Find where the given text appears and provide that cell's center as (X, Y) coordinate. 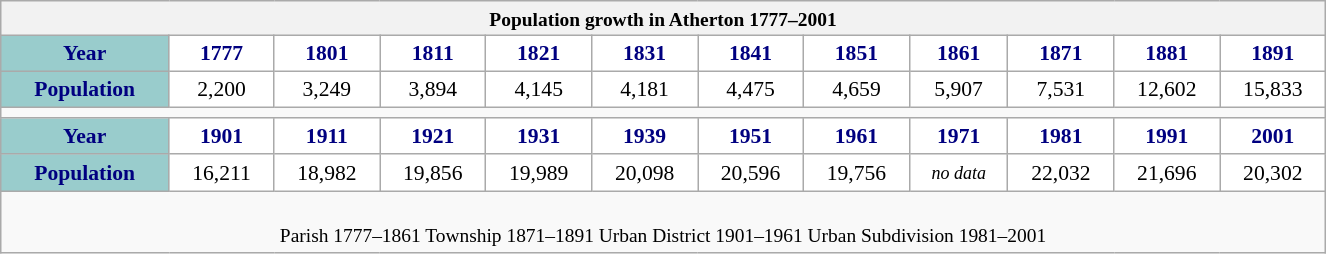
19,989 (539, 173)
21,696 (1167, 173)
1991 (1167, 136)
7,531 (1061, 90)
16,211 (222, 173)
19,856 (433, 173)
1951 (751, 136)
1939 (645, 136)
1901 (222, 136)
1921 (433, 136)
1861 (958, 54)
1971 (958, 136)
1961 (856, 136)
3,249 (327, 90)
15,833 (1273, 90)
1911 (327, 136)
Population growth in Atherton 1777–2001 (663, 18)
20,098 (645, 173)
1891 (1273, 54)
1777 (222, 54)
Parish 1777–1861 Township 1871–1891 Urban District 1901–1961 Urban Subdivision 1981–2001 (663, 222)
2,200 (222, 90)
1831 (645, 54)
1801 (327, 54)
no data (958, 173)
1811 (433, 54)
12,602 (1167, 90)
1821 (539, 54)
1851 (856, 54)
4,145 (539, 90)
18,982 (327, 173)
22,032 (1061, 173)
20,302 (1273, 173)
1981 (1061, 136)
20,596 (751, 173)
3,894 (433, 90)
1931 (539, 136)
1881 (1167, 54)
4,181 (645, 90)
5,907 (958, 90)
2001 (1273, 136)
1841 (751, 54)
4,475 (751, 90)
19,756 (856, 173)
4,659 (856, 90)
1871 (1061, 54)
